Capture the cell that displays the provided text and extract its [X, Y] central coordinate. 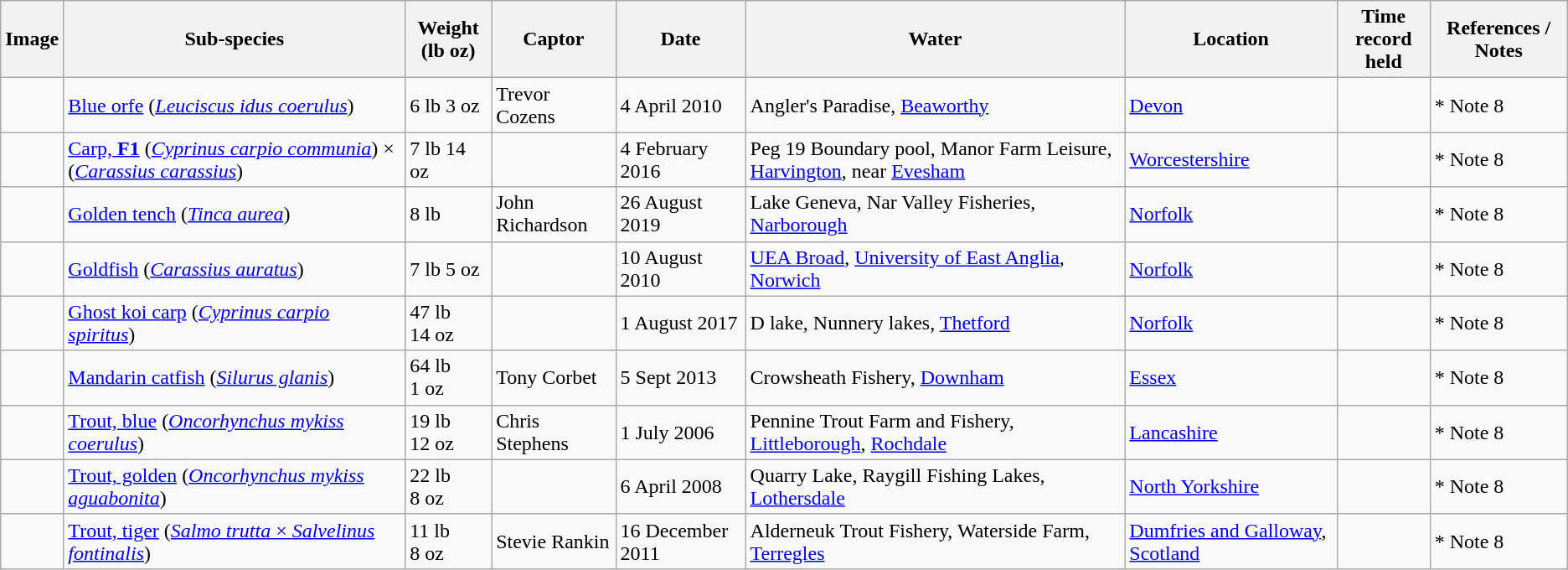
16 December 2011 [680, 541]
Water [935, 39]
Essex [1231, 377]
Trout, tiger (Salmo trutta × Salvelinus fontinalis) [235, 541]
Lake Geneva, Nar Valley Fisheries, Narborough [935, 215]
Trevor Cozens [554, 106]
19 lb 12 oz [449, 433]
Sub-species [235, 39]
Trout, golden (Oncorhynchus mykiss aguabonita) [235, 486]
Golden tench (Tinca aurea) [235, 215]
8 lb [449, 215]
4 February 2016 [680, 159]
D lake, Nunnery lakes, Thetford [935, 324]
Worcestershire [1231, 159]
11 lb 8 oz [449, 541]
Carp, F1 (Cyprinus carpio communia) × (Carassius carassius) [235, 159]
7 lb 14 oz [449, 159]
Angler's Paradise, Beaworthy [935, 106]
References / Notes [1498, 39]
5 Sept 2013 [680, 377]
Crowsheath Fishery, Downham [935, 377]
Mandarin catfish (Silurus glanis) [235, 377]
Devon [1231, 106]
Lancashire [1231, 433]
1 August 2017 [680, 324]
Dumfries and Galloway, Scotland [1231, 541]
Peg 19 Boundary pool, Manor Farm Leisure, Harvington, near Evesham [935, 159]
22 lb 8 oz [449, 486]
Ghost koi carp (Cyprinus carpio spiritus) [235, 324]
Tony Corbet [554, 377]
Date [680, 39]
Pennine Trout Farm and Fishery, Littleborough, Rochdale [935, 433]
Chris Stephens [554, 433]
Quarry Lake, Raygill Fishing Lakes, Lothersdale [935, 486]
UEA Broad, University of East Anglia, Norwich [935, 268]
26 August 2019 [680, 215]
7 lb 5 oz [449, 268]
Location [1231, 39]
Weight(lb oz) [449, 39]
John Richardson [554, 215]
Time recordheld [1384, 39]
47 lb 14 oz [449, 324]
64 lb 1 oz [449, 377]
4 April 2010 [680, 106]
Goldfish (Carassius auratus) [235, 268]
Blue orfe (Leuciscus idus coerulus) [235, 106]
Image [32, 39]
6 April 2008 [680, 486]
1 July 2006 [680, 433]
Alderneuk Trout Fishery, Waterside Farm, Terregles [935, 541]
6 lb 3 oz [449, 106]
Trout, blue (Oncorhynchus mykiss coerulus) [235, 433]
10 August 2010 [680, 268]
Stevie Rankin [554, 541]
North Yorkshire [1231, 486]
Captor [554, 39]
